Scan for the cell matching the given text and deliver its (X, Y) coordinate at center. 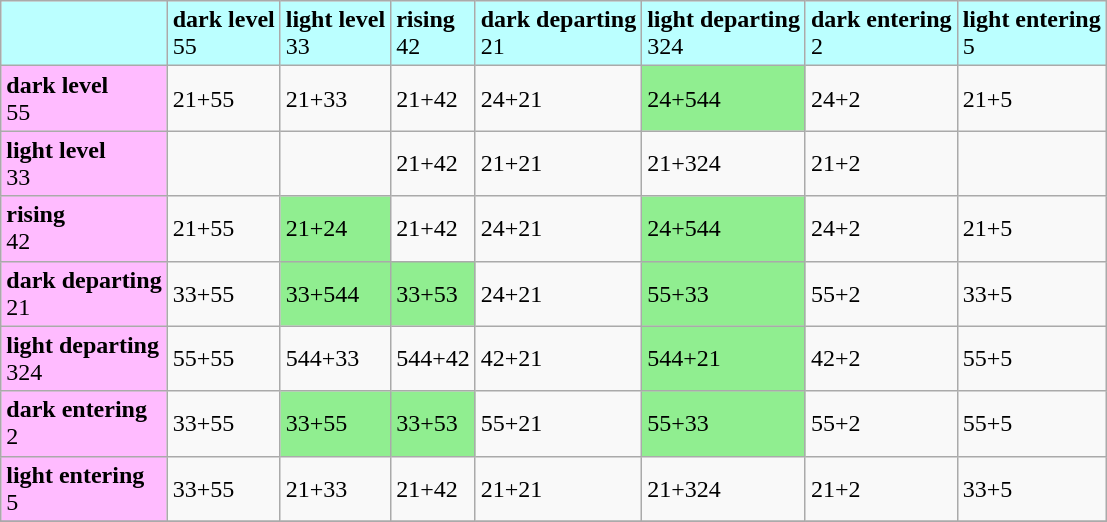
42+21 (558, 358)
544+21 (724, 358)
55+55 (224, 358)
42+2 (881, 358)
21+24 (335, 228)
55+21 (558, 424)
544+42 (434, 358)
33+544 (335, 294)
544+33 (335, 358)
